Detect which cell encompasses the target text, then output its (x, y) center coordinate. 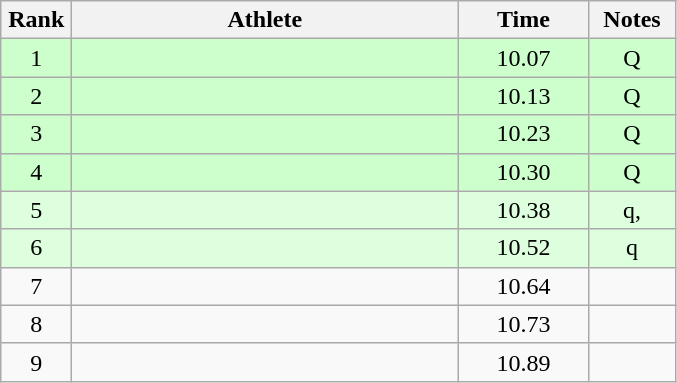
Notes (632, 20)
8 (36, 324)
10.30 (524, 172)
q, (632, 210)
10.38 (524, 210)
10.89 (524, 362)
2 (36, 96)
Time (524, 20)
Athlete (265, 20)
1 (36, 58)
9 (36, 362)
7 (36, 286)
10.52 (524, 248)
4 (36, 172)
6 (36, 248)
q (632, 248)
5 (36, 210)
10.07 (524, 58)
10.23 (524, 134)
10.64 (524, 286)
Rank (36, 20)
3 (36, 134)
10.73 (524, 324)
10.13 (524, 96)
